Determine the (X, Y) coordinate at the center of the cell enclosing the given text.  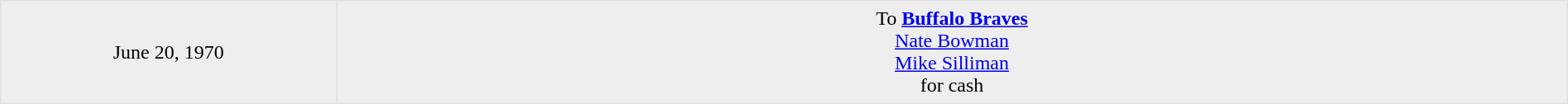
June 20, 1970 (169, 52)
To Buffalo BravesNate BowmanMike Sillimanfor cash (953, 52)
